Locate the cell with the specified text and output its [x, y] center coordinate. 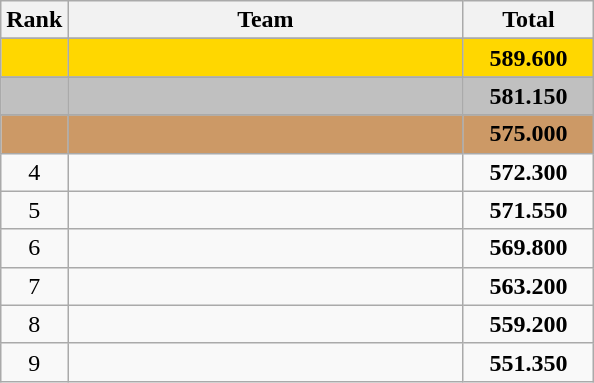
589.600 [528, 58]
575.000 [528, 134]
5 [34, 210]
6 [34, 248]
551.350 [528, 362]
572.300 [528, 172]
571.550 [528, 210]
8 [34, 324]
563.200 [528, 286]
Team [266, 20]
Rank [34, 20]
Total [528, 20]
559.200 [528, 324]
7 [34, 286]
4 [34, 172]
9 [34, 362]
581.150 [528, 96]
569.800 [528, 248]
